Identify which cell holds the provided text, then report its [x, y] central coordinate. 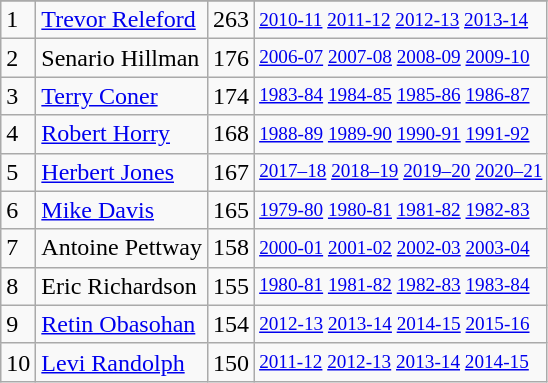
9 [18, 324]
Trevor Releford [122, 20]
168 [232, 134]
154 [232, 324]
Antoine Pettway [122, 248]
6 [18, 210]
Retin Obasohan [122, 324]
176 [232, 58]
2006-07 2007-08 2008-09 2009-10 [401, 58]
165 [232, 210]
4 [18, 134]
263 [232, 20]
1988-89 1989-90 1990-91 1991-92 [401, 134]
2010-11 2011-12 2012-13 2013-14 [401, 20]
174 [232, 96]
1983-84 1984-85 1985-86 1986-87 [401, 96]
1 [18, 20]
7 [18, 248]
5 [18, 172]
167 [232, 172]
Robert Horry [122, 134]
Mike Davis [122, 210]
1980-81 1981-82 1982-83 1983-84 [401, 286]
2011-12 2012-13 2013-14 2014-15 [401, 362]
158 [232, 248]
10 [18, 362]
Eric Richardson [122, 286]
2 [18, 58]
3 [18, 96]
Levi Randolph [122, 362]
1979-80 1980-81 1981-82 1982-83 [401, 210]
Herbert Jones [122, 172]
Senario Hillman [122, 58]
155 [232, 286]
2000-01 2001-02 2002-03 2003-04 [401, 248]
2012-13 2013-14 2014-15 2015-16 [401, 324]
2017–18 2018–19 2019–20 2020–21 [401, 172]
150 [232, 362]
8 [18, 286]
Terry Coner [122, 96]
